Extract the [x, y] coordinate from the center of the cell holding the provided text.  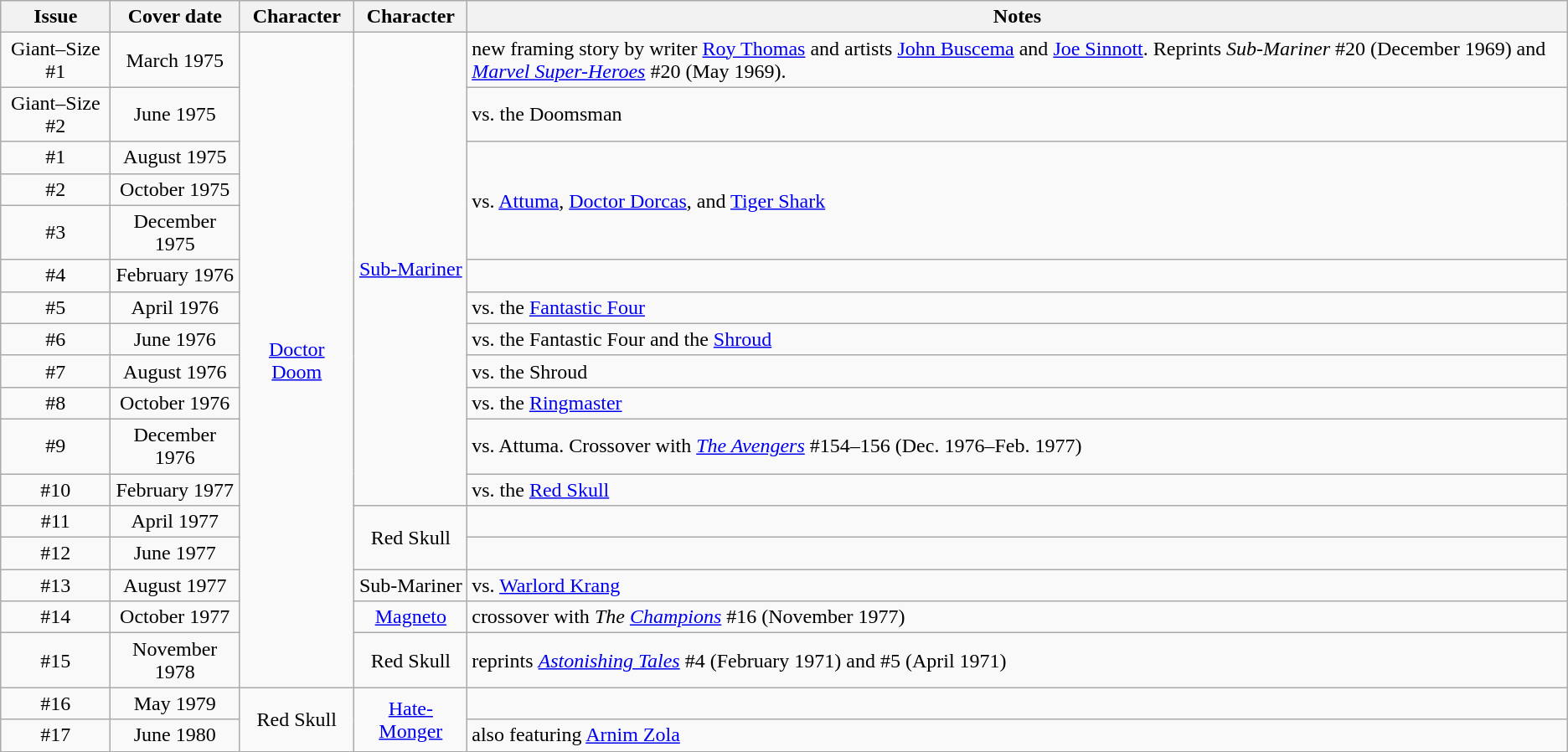
Cover date [175, 17]
December 1975 [175, 233]
#16 [55, 703]
August 1976 [175, 371]
Doctor Doom [297, 360]
vs. Attuma, Doctor Dorcas, and Tiger Shark [1018, 201]
#1 [55, 157]
vs. the Doomsman [1018, 114]
vs. the Ringmaster [1018, 403]
February 1977 [175, 490]
June 1980 [175, 735]
Issue [55, 17]
#17 [55, 735]
vs. the Red Skull [1018, 490]
#11 [55, 522]
June 1975 [175, 114]
August 1975 [175, 157]
October 1976 [175, 403]
crossover with The Champions #16 (November 1977) [1018, 617]
#7 [55, 371]
May 1979 [175, 703]
October 1975 [175, 189]
June 1976 [175, 339]
Hate-Monger [410, 719]
#6 [55, 339]
#3 [55, 233]
#4 [55, 276]
vs. the Fantastic Four [1018, 307]
Giant–Size #1 [55, 60]
#2 [55, 189]
December 1976 [175, 446]
vs. Warlord Krang [1018, 585]
March 1975 [175, 60]
#15 [55, 660]
April 1976 [175, 307]
April 1977 [175, 522]
#12 [55, 554]
#10 [55, 490]
also featuring Arnim Zola [1018, 735]
#14 [55, 617]
reprints Astonishing Tales #4 (February 1971) and #5 (April 1971) [1018, 660]
vs. the Shroud [1018, 371]
vs. the Fantastic Four and the Shroud [1018, 339]
February 1976 [175, 276]
June 1977 [175, 554]
#9 [55, 446]
vs. Attuma. Crossover with The Avengers #154–156 (Dec. 1976–Feb. 1977) [1018, 446]
Notes [1018, 17]
Magneto [410, 617]
August 1977 [175, 585]
October 1977 [175, 617]
#13 [55, 585]
Giant–Size #2 [55, 114]
#5 [55, 307]
#8 [55, 403]
November 1978 [175, 660]
